Determine the [X, Y] coordinate at the center of the cell enclosing the given text.  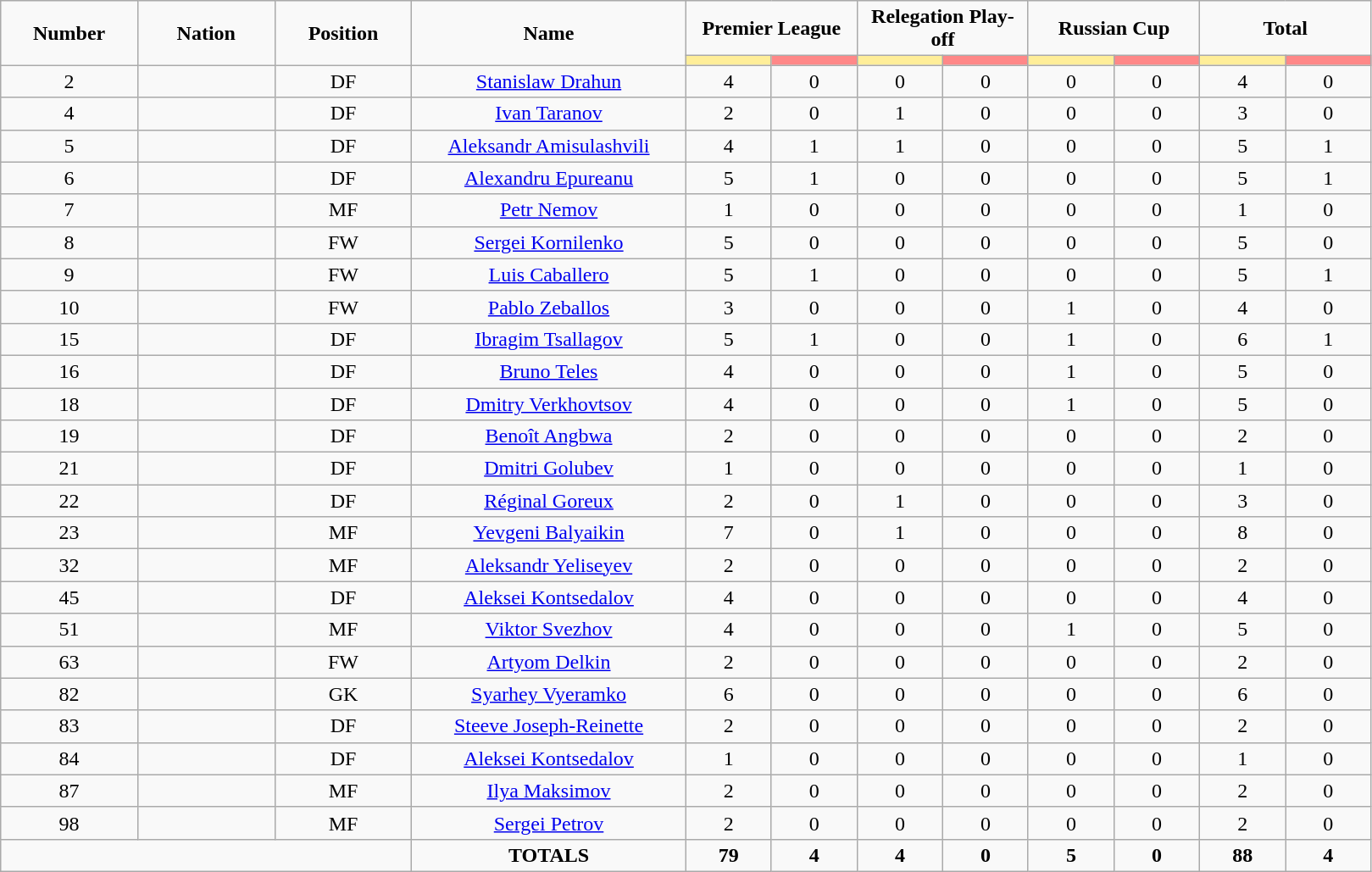
18 [69, 404]
15 [69, 339]
79 [729, 855]
Aleksandr Yeliseyev [549, 565]
45 [69, 597]
Sergei Petrov [549, 823]
Nation [206, 33]
Premier League [771, 29]
Luis Caballero [549, 275]
16 [69, 371]
TOTALS [549, 855]
Alexandru Epureanu [549, 178]
Steeve Joseph-Reinette [549, 726]
Relegation Play-off [942, 29]
Bruno Teles [549, 371]
Number [69, 33]
GK [343, 694]
98 [69, 823]
Ibragim Tsallagov [549, 339]
Stanislaw Drahun [549, 81]
Aleksandr Amisulashvili [549, 146]
84 [69, 758]
Sergei Kornilenko [549, 242]
10 [69, 307]
23 [69, 533]
Artyom Delkin [549, 662]
Viktor Svezhov [549, 630]
Réginal Goreux [549, 501]
Total [1286, 29]
63 [69, 662]
88 [1242, 855]
9 [69, 275]
Benoît Angbwa [549, 436]
Dmitri Golubev [549, 469]
Petr Nemov [549, 210]
Name [549, 33]
Ivan Taranov [549, 114]
83 [69, 726]
Russian Cup [1114, 29]
Position [343, 33]
32 [69, 565]
19 [69, 436]
87 [69, 791]
82 [69, 694]
Ilya Maksimov [549, 791]
Dmitry Verkhovtsov [549, 404]
Yevgeni Balyaikin [549, 533]
22 [69, 501]
21 [69, 469]
Pablo Zeballos [549, 307]
51 [69, 630]
Syarhey Vyeramko [549, 694]
